Detect which cell encompasses the target text, then output its (x, y) center coordinate. 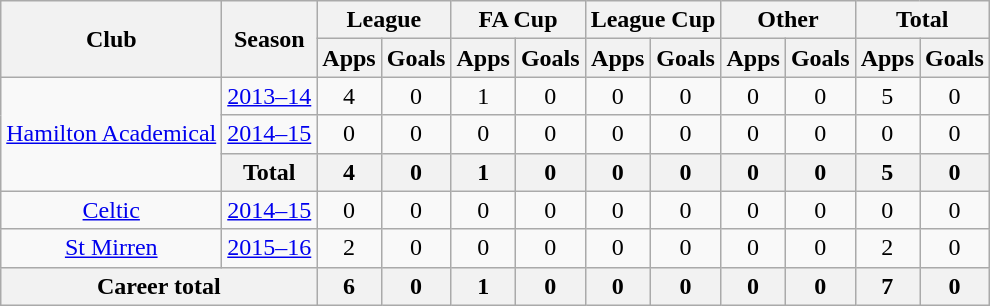
Season (270, 39)
Career total (159, 286)
2015–16 (270, 248)
FA Cup (518, 20)
7 (887, 286)
League (384, 20)
Club (112, 39)
St Mirren (112, 248)
Celtic (112, 210)
Other (788, 20)
6 (349, 286)
2013–14 (270, 96)
League Cup (653, 20)
Hamilton Academical (112, 134)
